Return the (X, Y) coordinate for the center point of the cell that contains the specified text.  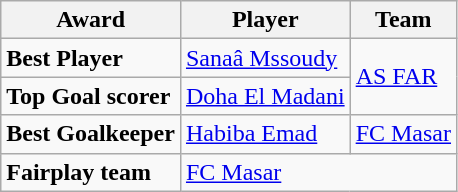
Award (91, 20)
Player (265, 20)
Top Goal scorer (91, 96)
Doha El Madani (265, 96)
Best Goalkeeper (91, 134)
AS FAR (403, 77)
Best Player (91, 58)
Team (403, 20)
Fairplay team (91, 172)
Sanaâ Mssoudy (265, 58)
Habiba Emad (265, 134)
